Output the (x, y) coordinate of the center of the cell containing the given text.  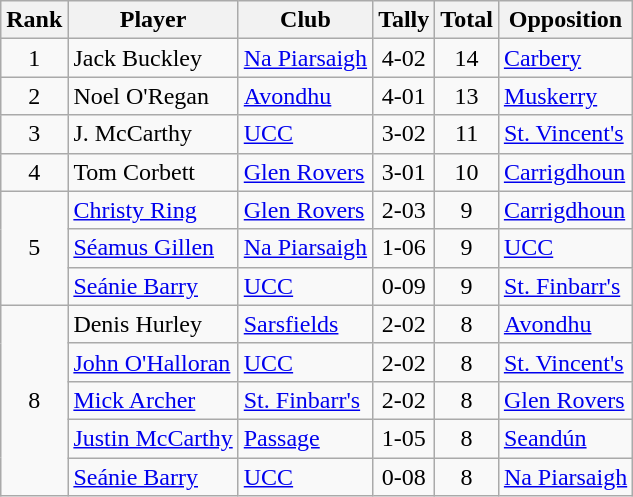
Tally (404, 20)
1-06 (404, 248)
Player (153, 20)
Total (467, 20)
Carbery (565, 58)
4-02 (404, 58)
5 (34, 248)
Séamus Gillen (153, 248)
Rank (34, 20)
1-05 (404, 438)
Seandún (565, 438)
13 (467, 96)
Jack Buckley (153, 58)
Opposition (565, 20)
3-02 (404, 134)
Sarsfields (305, 324)
1 (34, 58)
0-09 (404, 286)
4 (34, 172)
2-03 (404, 210)
2 (34, 96)
Club (305, 20)
4-01 (404, 96)
3-01 (404, 172)
3 (34, 134)
J. McCarthy (153, 134)
14 (467, 58)
10 (467, 172)
Denis Hurley (153, 324)
11 (467, 134)
0-08 (404, 477)
Passage (305, 438)
Noel O'Regan (153, 96)
Christy Ring (153, 210)
John O'Halloran (153, 362)
Mick Archer (153, 400)
Muskerry (565, 96)
Tom Corbett (153, 172)
Justin McCarthy (153, 438)
